Return the [X, Y] coordinate for the center point of the cell that contains the specified text.  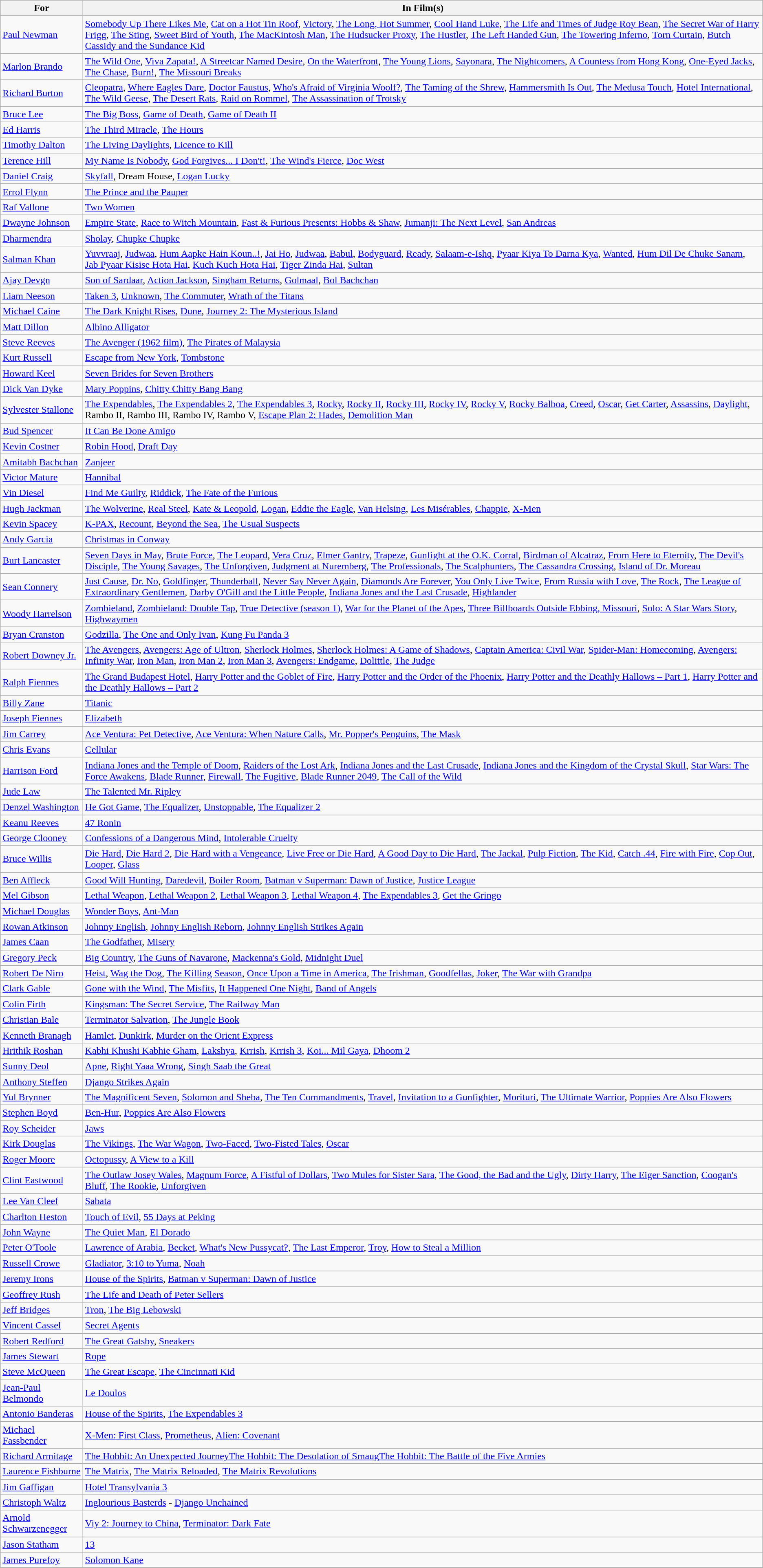
Kevin Costner [42, 446]
Kirk Douglas [42, 1144]
Two Women [423, 207]
The Third Miracle, The Hours [423, 130]
Sylvester Stallone [42, 410]
Roger Moore [42, 1159]
He Got Game, The Equalizer, Unstoppable, The Equalizer 2 [423, 807]
Inglourious Basterds - Django Unchained [423, 1502]
Woody Harrelson [42, 614]
Matt Dillon [42, 327]
Liam Neeson [42, 296]
Son of Sardaar, Action Jackson, Singham Returns, Golmaal, Bol Bachchan [423, 280]
Billy Zane [42, 703]
Arnold Schwarzenegger [42, 1523]
Touch of Evil, 55 Days at Peking [423, 1217]
Mel Gibson [42, 896]
Marlon Brando [42, 67]
The Life and Death of Peter Sellers [423, 1294]
Secret Agents [423, 1325]
Jim Carrey [42, 734]
Hotel Transylvania 3 [423, 1487]
Timothy Dalton [42, 145]
Bruce Willis [42, 859]
James Purefoy [42, 1560]
Richard Burton [42, 93]
Bud Spencer [42, 431]
Steve Reeves [42, 342]
Salman Khan [42, 259]
Kurt Russell [42, 358]
Rowan Atkinson [42, 927]
The Talented Mr. Ripley [423, 791]
Clint Eastwood [42, 1180]
Michael Douglas [42, 911]
Errol Flynn [42, 192]
Harrison Ford [42, 770]
Burt Lancaster [42, 561]
Jason Statham [42, 1544]
Dick Van Dyke [42, 389]
Good Will Hunting, Daredevil, Boiler Room, Batman v Superman: Dawn of Justice, Justice League [423, 880]
Hannibal [423, 477]
Amitabh Bachchan [42, 462]
Stephen Boyd [42, 1113]
Seven Brides for Seven Brothers [423, 373]
The Prince and the Pauper [423, 192]
It Can Be Done Amigo [423, 431]
Escape from New York, Tombstone [423, 358]
Colin Firth [42, 1004]
My Name Is Nobody, God Forgives... I Don't!, The Wind's Fierce, Doc West [423, 161]
Jeff Bridges [42, 1310]
Bryan Cranston [42, 634]
James Stewart [42, 1357]
13 [423, 1544]
Michael Caine [42, 311]
Gone with the Wind, The Misfits, It Happened One Night, Band of Angels [423, 989]
Laurence Fishburne [42, 1471]
Robert Downey Jr. [42, 655]
The Godfather, Misery [423, 942]
Confessions of a Dangerous Mind, Intolerable Cruelty [423, 838]
Ben Affleck [42, 880]
Le Doulos [423, 1393]
Jim Gaffigan [42, 1487]
Geoffrey Rush [42, 1294]
Denzel Washington [42, 807]
The Living Daylights, Licence to Kill [423, 145]
The Wolverine, Real Steel, Kate & Leopold, Logan, Eddie the Eagle, Van Helsing, Les Misérables, Chappie, X-Men [423, 508]
Terminator Salvation, The Jungle Book [423, 1020]
The Matrix, The Matrix Reloaded, The Matrix Revolutions [423, 1471]
Kevin Spacey [42, 524]
Robert Redford [42, 1341]
Sholay, Chupke Chupke [423, 238]
Apne, Right Yaaa Wrong, Singh Saab the Great [423, 1066]
Lee Van Cleef [42, 1201]
Andy Garcia [42, 540]
Big Country, The Guns of Navarone, Mackenna's Gold, Midnight Duel [423, 958]
Lawrence of Arabia, Becket, What's New Pussycat?, The Last Emperor, Troy, How to Steal a Million [423, 1248]
The Dark Knight Rises, Dune, Journey 2: The Mysterious Island [423, 311]
The Hobbit: An Unexpected JourneyThe Hobbit: The Desolation of SmaugThe Hobbit: The Battle of the Five Armies [423, 1456]
The Big Boss, Game of Death, Game of Death II [423, 114]
Django Strikes Again [423, 1082]
Ed Harris [42, 130]
For [42, 8]
Robert De Niro [42, 973]
Jeremy Irons [42, 1279]
House of the Spirits, Batman v Superman: Dawn of Justice [423, 1279]
Gladiator, 3:10 to Yuma, Noah [423, 1263]
Ben-Hur, Poppies Are Also Flowers [423, 1113]
X-Men: First Class, Prometheus, Alien: Covenant [423, 1435]
Victor Mature [42, 477]
Skyfall, Dream House, Logan Lucky [423, 176]
Keanu Reeves [42, 823]
George Clooney [42, 838]
Cellular [423, 749]
Jaws [423, 1128]
Christmas in Conway [423, 540]
Elizabeth [423, 718]
Gregory Peck [42, 958]
Paul Newman [42, 35]
The Quiet Man, El Dorado [423, 1232]
Tron, The Big Lebowski [423, 1310]
Find Me Guilty, Riddick, The Fate of the Furious [423, 493]
In Film(s) [423, 8]
Hamlet, Dunkirk, Murder on the Orient Express [423, 1035]
The Vikings, The War Wagon, Two-Faced, Two-Fisted Tales, Oscar [423, 1144]
Empire State, Race to Witch Mountain, Fast & Furious Presents: Hobbs & Shaw, Jumanji: The Next Level, San Andreas [423, 222]
Zanjeer [423, 462]
K-PAX, Recount, Beyond the Sea, The Usual Suspects [423, 524]
Dwayne Johnson [42, 222]
Wonder Boys, Ant-Man [423, 911]
Raf Vallone [42, 207]
Christian Bale [42, 1020]
Rope [423, 1357]
47 Ronin [423, 823]
Solomon Kane [423, 1560]
Kingsman: The Secret Service, The Railway Man [423, 1004]
Heist, Wag the Dog, The Killing Season, Once Upon a Time in America, The Irishman, Goodfellas, Joker, The War with Grandpa [423, 973]
House of the Spirits, The Expendables 3 [423, 1414]
Kabhi Khushi Kabhie Gham, Lakshya, Krrish, Krrish 3, Koi... Mil Gaya, Dhoom 2 [423, 1050]
Bruce Lee [42, 114]
Howard Keel [42, 373]
Daniel Craig [42, 176]
Titanic [423, 703]
Charlton Heston [42, 1217]
Chris Evans [42, 749]
Robin Hood, Draft Day [423, 446]
Vincent Cassel [42, 1325]
The Great Escape, The Cincinnati Kid [423, 1372]
Jude Law [42, 791]
Mary Poppins, Chitty Chitty Bang Bang [423, 389]
Anthony Steffen [42, 1082]
Peter O'Toole [42, 1248]
Richard Armitage [42, 1456]
Hrithik Roshan [42, 1050]
Lethal Weapon, Lethal Weapon 2, Lethal Weapon 3, Lethal Weapon 4, The Expendables 3, Get the Gringo [423, 896]
Ace Ventura: Pet Detective, Ace Ventura: When Nature Calls, Mr. Popper's Penguins, The Mask [423, 734]
Roy Scheider [42, 1128]
Ralph Fiennes [42, 682]
Godzilla, The One and Only Ivan, Kung Fu Panda 3 [423, 634]
Steve McQueen [42, 1372]
The Avenger (1962 film), The Pirates of Malaysia [423, 342]
Kenneth Branagh [42, 1035]
Viy 2: Journey to China, Terminator: Dark Fate [423, 1523]
Sean Connery [42, 587]
Sunny Deol [42, 1066]
Jean-Paul Belmondo [42, 1393]
Sabata [423, 1201]
John Wayne [42, 1232]
Antonio Banderas [42, 1414]
James Caan [42, 942]
Joseph Fiennes [42, 718]
Terence Hill [42, 161]
The Great Gatsby, Sneakers [423, 1341]
Johnny English, Johnny English Reborn, Johnny English Strikes Again [423, 927]
Octopussy, A View to a Kill [423, 1159]
Clark Gable [42, 989]
Albino Alligator [423, 327]
Yul Brynner [42, 1097]
Russell Crowe [42, 1263]
Vin Diesel [42, 493]
Taken 3, Unknown, The Commuter, Wrath of the Titans [423, 296]
Dharmendra [42, 238]
Christoph Waltz [42, 1502]
Ajay Devgn [42, 280]
Michael Fassbender [42, 1435]
Hugh Jackman [42, 508]
